Return the [x, y] coordinate for the center point of the cell that contains the specified text.  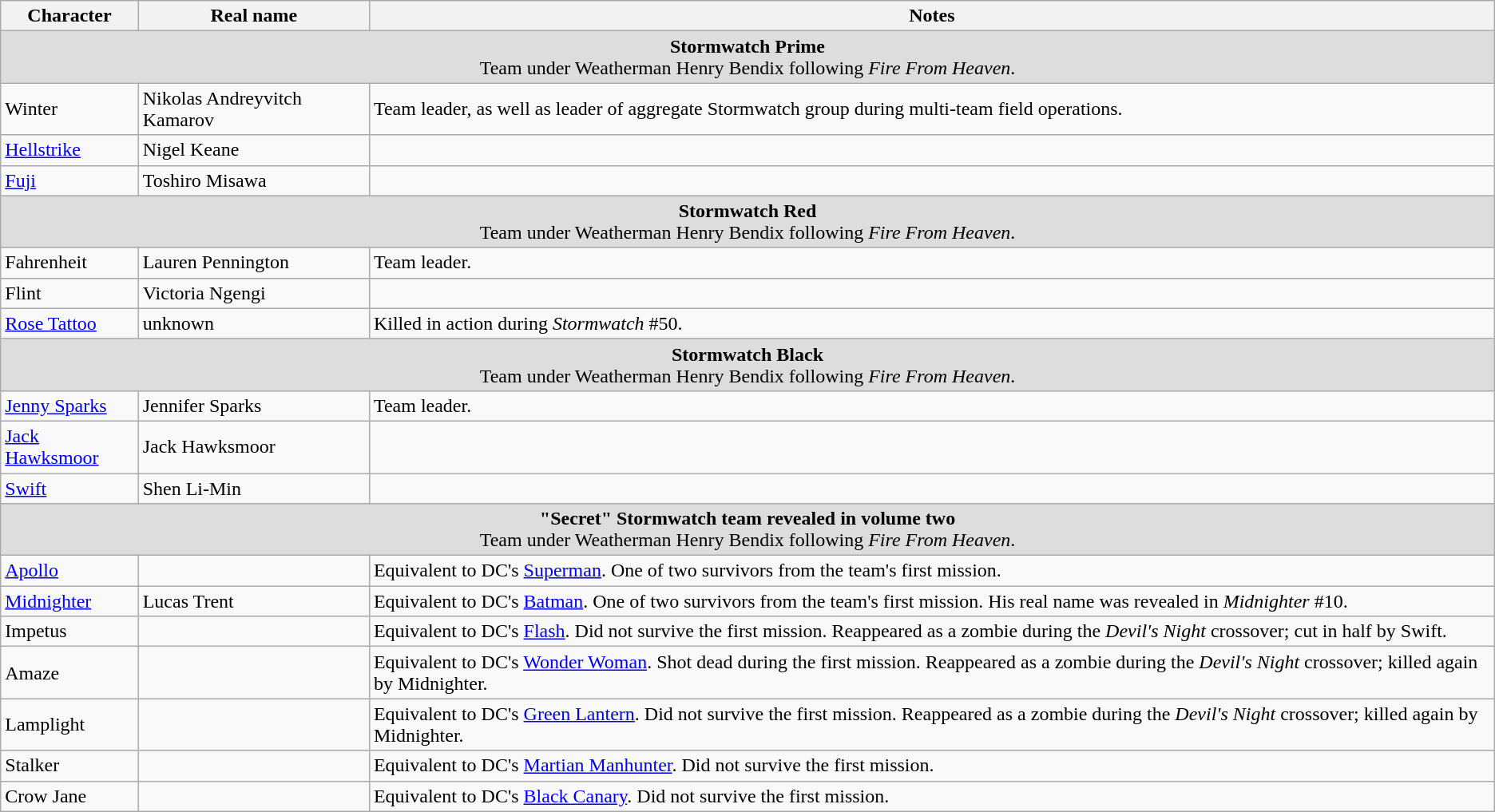
Character [69, 16]
Midnighter [69, 601]
Toshiro Misawa [254, 180]
Equivalent to DC's Martian Manhunter. Did not survive the first mission. [931, 766]
Swift [69, 488]
Lucas Trent [254, 601]
Jennifer Sparks [254, 406]
Stormwatch BlackTeam under Weatherman Henry Bendix following Fire From Heaven. [747, 364]
Lamplight [69, 725]
Lauren Pennington [254, 263]
Equivalent to DC's Black Canary. Did not survive the first mission. [931, 796]
Fahrenheit [69, 263]
Apollo [69, 571]
Nikolas Andreyvitch Kamarov [254, 109]
Equivalent to DC's Superman. One of two survivors from the team's first mission. [931, 571]
Rose Tattoo [69, 323]
Crow Jane [69, 796]
Flint [69, 293]
Fuji [69, 180]
Equivalent to DC's Flash. Did not survive the first mission. Reappeared as a zombie during the Devil's Night crossover; cut in half by Swift. [931, 632]
Killed in action during Stormwatch #50. [931, 323]
Stalker [69, 766]
Amaze [69, 672]
Stormwatch PrimeTeam under Weatherman Henry Bendix following Fire From Heaven. [747, 57]
Real name [254, 16]
unknown [254, 323]
Shen Li-Min [254, 488]
Notes [931, 16]
Jenny Sparks [69, 406]
Stormwatch RedTeam under Weatherman Henry Bendix following Fire From Heaven. [747, 222]
Hellstrike [69, 150]
Nigel Keane [254, 150]
Equivalent to DC's Batman. One of two survivors from the team's first mission. His real name was revealed in Midnighter #10. [931, 601]
Winter [69, 109]
Impetus [69, 632]
Victoria Ngengi [254, 293]
Team leader, as well as leader of aggregate Stormwatch group during multi-team field operations. [931, 109]
"Secret" Stormwatch team revealed in volume twoTeam under Weatherman Henry Bendix following Fire From Heaven. [747, 530]
